Detect which cell encompasses the target text, then output its (X, Y) center coordinate. 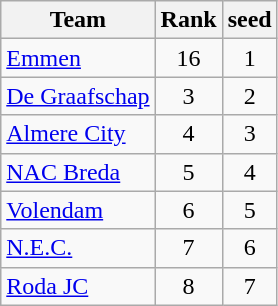
seed (250, 20)
N.E.C. (78, 248)
16 (188, 58)
Emmen (78, 58)
1 (250, 58)
2 (250, 96)
Team (78, 20)
Rank (188, 20)
NAC Breda (78, 172)
Roda JC (78, 286)
Almere City (78, 134)
De Graafschap (78, 96)
8 (188, 286)
Volendam (78, 210)
